Locate the cell with the specified text and output its [X, Y] center coordinate. 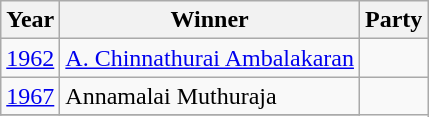
1962 [30, 58]
Annamalai Muthuraja [210, 96]
Party [393, 20]
Winner [210, 20]
1967 [30, 96]
Year [30, 20]
A. Chinnathurai Ambalakaran [210, 58]
